Locate the cell with the specified text and output its (x, y) center coordinate. 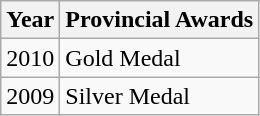
Silver Medal (160, 96)
Year (30, 20)
Provincial Awards (160, 20)
2009 (30, 96)
2010 (30, 58)
Gold Medal (160, 58)
